From the cell containing the given text, extract its center point as (X, Y) coordinate. 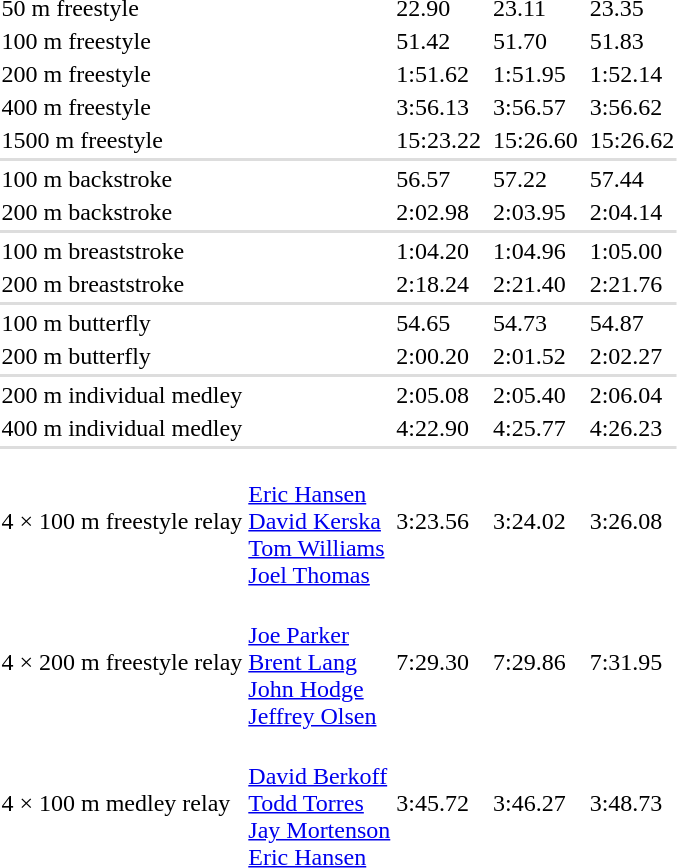
100 m butterfly (122, 323)
4:22.90 (439, 428)
7:29.30 (439, 662)
200 m freestyle (122, 74)
200 m backstroke (122, 212)
2:21.40 (535, 284)
200 m breaststroke (122, 284)
3:56.13 (439, 107)
100 m breaststroke (122, 251)
400 m freestyle (122, 107)
51.70 (535, 41)
51.83 (632, 41)
15:23.22 (439, 140)
100 m backstroke (122, 179)
2:05.08 (439, 395)
2:06.04 (632, 395)
7:29.86 (535, 662)
3:24.02 (535, 521)
4:25.77 (535, 428)
51.42 (439, 41)
3:26.08 (632, 521)
1:52.14 (632, 74)
2:05.40 (535, 395)
3:56.62 (632, 107)
1:04.96 (535, 251)
56.57 (439, 179)
2:02.27 (632, 356)
57.44 (632, 179)
1:04.20 (439, 251)
Joe ParkerBrent LangJohn HodgeJeffrey Olsen (320, 662)
54.73 (535, 323)
4:26.23 (632, 428)
7:31.95 (632, 662)
3:23.56 (439, 521)
1:05.00 (632, 251)
100 m freestyle (122, 41)
200 m individual medley (122, 395)
1:51.95 (535, 74)
2:02.98 (439, 212)
4 × 100 m freestyle relay (122, 521)
200 m butterfly (122, 356)
57.22 (535, 179)
1500 m freestyle (122, 140)
1:51.62 (439, 74)
4 × 200 m freestyle relay (122, 662)
2:00.20 (439, 356)
54.65 (439, 323)
3:56.57 (535, 107)
2:21.76 (632, 284)
2:04.14 (632, 212)
15:26.62 (632, 140)
2:01.52 (535, 356)
2:18.24 (439, 284)
2:03.95 (535, 212)
54.87 (632, 323)
15:26.60 (535, 140)
400 m individual medley (122, 428)
Eric HansenDavid KerskaTom WilliamsJoel Thomas (320, 521)
